Extract the [x, y] coordinate from the center of the cell holding the provided text.  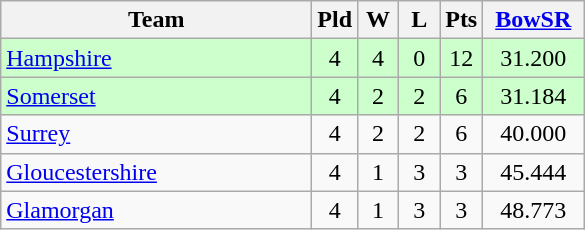
Team [156, 20]
Somerset [156, 96]
W [378, 20]
45.444 [534, 172]
12 [462, 58]
Glamorgan [156, 210]
0 [420, 58]
BowSR [534, 20]
48.773 [534, 210]
Pld [335, 20]
31.184 [534, 96]
Gloucestershire [156, 172]
40.000 [534, 134]
Surrey [156, 134]
31.200 [534, 58]
L [420, 20]
Hampshire [156, 58]
Pts [462, 20]
